Search for the cell housing the specified text and yield its (X, Y) center coordinate. 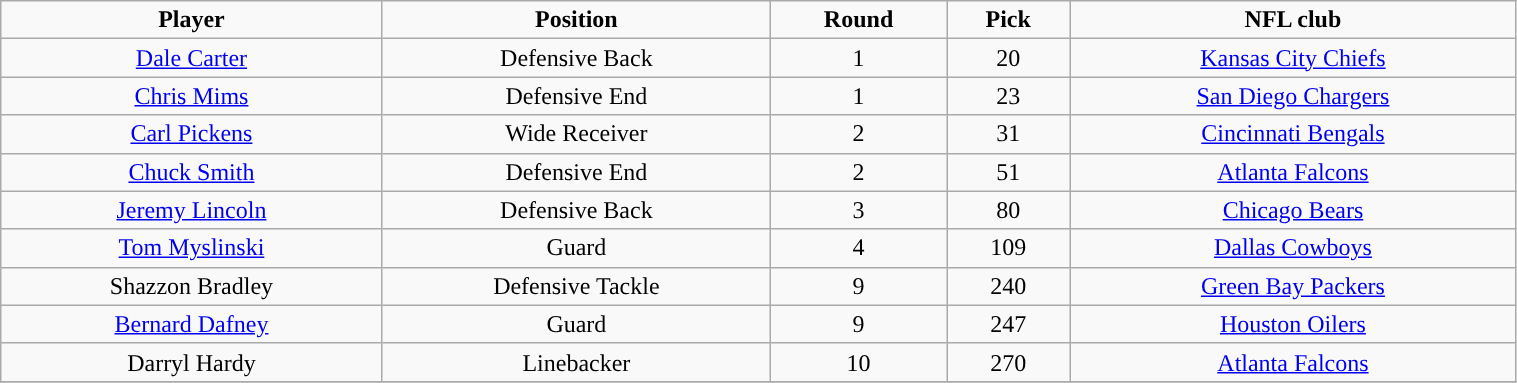
Houston Oilers (1293, 324)
Player (192, 20)
Chuck Smith (192, 172)
Dallas Cowboys (1293, 248)
109 (1008, 248)
San Diego Chargers (1293, 96)
80 (1008, 210)
Round (859, 20)
Wide Receiver (576, 134)
270 (1008, 362)
51 (1008, 172)
Pick (1008, 20)
4 (859, 248)
240 (1008, 286)
Linebacker (576, 362)
10 (859, 362)
Tom Myslinski (192, 248)
Chris Mims (192, 96)
247 (1008, 324)
3 (859, 210)
20 (1008, 58)
Kansas City Chiefs (1293, 58)
Green Bay Packers (1293, 286)
Jeremy Lincoln (192, 210)
Position (576, 20)
Shazzon Bradley (192, 286)
NFL club (1293, 20)
Dale Carter (192, 58)
Chicago Bears (1293, 210)
Defensive Tackle (576, 286)
Carl Pickens (192, 134)
Bernard Dafney (192, 324)
31 (1008, 134)
Darryl Hardy (192, 362)
Cincinnati Bengals (1293, 134)
23 (1008, 96)
